Locate the cell with the specified text and output its (X, Y) center coordinate. 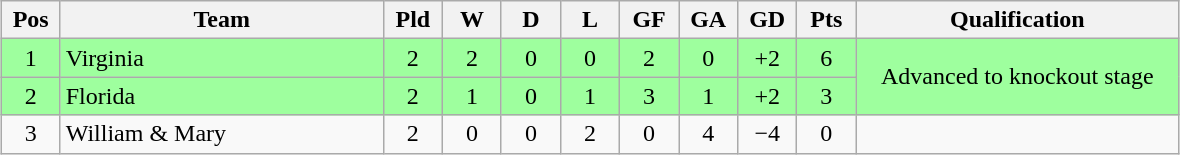
Virginia (222, 58)
Qualification (1018, 20)
6 (826, 58)
GD (768, 20)
GF (650, 20)
Pts (826, 20)
D (530, 20)
Advanced to knockout stage (1018, 77)
W (472, 20)
L (590, 20)
Florida (222, 96)
Team (222, 20)
Pos (30, 20)
−4 (768, 134)
William & Mary (222, 134)
GA (708, 20)
Pld (412, 20)
4 (708, 134)
